Scan for the cell matching the given text and deliver its (X, Y) coordinate at center. 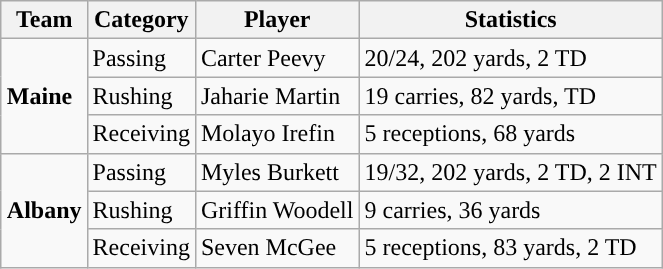
Team (44, 20)
Maine (44, 96)
Carter Peevy (277, 58)
20/24, 202 yards, 2 TD (510, 58)
Albany (44, 210)
Molayo Irefin (277, 134)
Player (277, 20)
19 carries, 82 yards, TD (510, 96)
5 receptions, 68 yards (510, 134)
19/32, 202 yards, 2 TD, 2 INT (510, 172)
Jaharie Martin (277, 96)
Category (141, 20)
Griffin Woodell (277, 210)
9 carries, 36 yards (510, 210)
Myles Burkett (277, 172)
Statistics (510, 20)
5 receptions, 83 yards, 2 TD (510, 248)
Seven McGee (277, 248)
